Extract the [x, y] coordinate from the center of the cell holding the provided text.  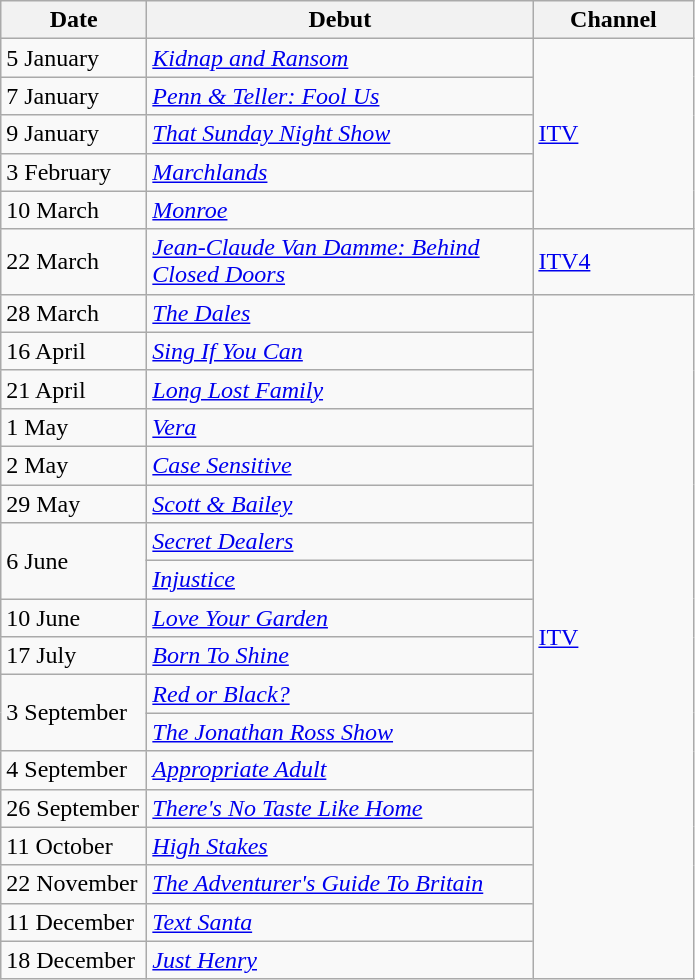
29 May [74, 503]
Date [74, 20]
That Sunday Night Show [340, 134]
11 October [74, 846]
17 July [74, 656]
Red or Black? [340, 694]
21 April [74, 389]
Long Lost Family [340, 389]
22 March [74, 262]
ITV4 [614, 262]
9 January [74, 134]
26 September [74, 808]
Just Henry [340, 960]
Sing If You Can [340, 351]
4 September [74, 770]
28 March [74, 313]
16 April [74, 351]
Debut [340, 20]
10 June [74, 618]
Monroe [340, 210]
18 December [74, 960]
Text Santa [340, 922]
Jean-Claude Van Damme: Behind Closed Doors [340, 262]
11 December [74, 922]
The Dales [340, 313]
6 June [74, 561]
10 March [74, 210]
The Adventurer's Guide To Britain [340, 884]
Kidnap and Ransom [340, 58]
Scott & Bailey [340, 503]
There's No Taste Like Home [340, 808]
Marchlands [340, 172]
2 May [74, 465]
Injustice [340, 580]
Secret Dealers [340, 542]
7 January [74, 96]
3 September [74, 713]
22 November [74, 884]
Penn & Teller: Fool Us [340, 96]
Love Your Garden [340, 618]
Case Sensitive [340, 465]
3 February [74, 172]
1 May [74, 427]
Vera [340, 427]
5 January [74, 58]
The Jonathan Ross Show [340, 732]
Born To Shine [340, 656]
High Stakes [340, 846]
Appropriate Adult [340, 770]
Channel [614, 20]
